Identify which cell holds the provided text, then report its [X, Y] central coordinate. 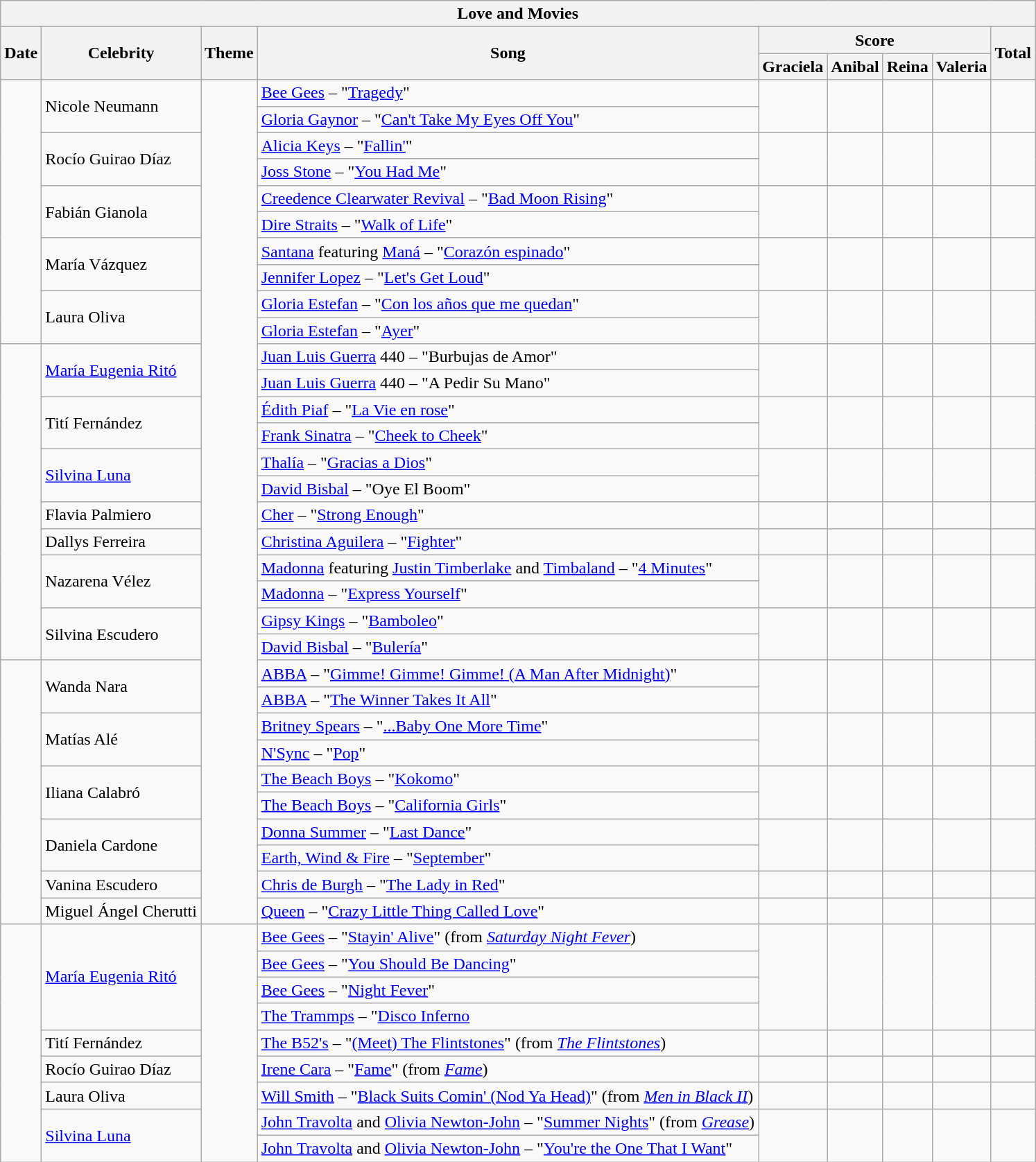
The B52's – "(Meet) The Flintstones" (from The Flintstones) [508, 1043]
Irene Cara – "Fame" (from Fame) [508, 1069]
Nicole Neumann [121, 106]
Frank Sinatra – "Cheek to Cheek" [508, 436]
Gloria Gaynor – "Can't Take My Eyes Off You" [508, 119]
The Beach Boys – "California Girls" [508, 806]
Flavia Palmiero [121, 515]
Joss Stone – "You Had Me" [508, 172]
Celebrity [121, 53]
Date [21, 53]
Gloria Estefan – "Con los años que me quedan" [508, 304]
ABBA – "The Winner Takes It All" [508, 700]
Creedence Clearwater Revival – "Bad Moon Rising" [508, 198]
Bee Gees – "Stayin' Alive" (from Saturday Night Fever) [508, 937]
Bee Gees – "Night Fever" [508, 990]
Silvina Escudero [121, 634]
Wanda Nara [121, 686]
Total [1013, 53]
Anibal [855, 67]
Theme [230, 53]
The Beach Boys – "Kokomo" [508, 779]
Gipsy Kings – "Bamboleo" [508, 621]
Madonna – "Express Yourself" [508, 594]
Earth, Wind & Fire – "September" [508, 858]
Matías Alé [121, 739]
Britney Spears – "...Baby One More Time" [508, 726]
Alicia Keys – "Fallin'" [508, 146]
Dire Straits – "Walk of Life" [508, 225]
Queen – "Crazy Little Thing Called Love" [508, 911]
Vanina Escudero [121, 885]
The Trammps – "Disco Inferno [508, 1016]
David Bisbal – "Bulería" [508, 647]
N'Sync – "Pop" [508, 752]
Gloria Estefan – "Ayer" [508, 331]
Donna Summer – "Last Dance" [508, 832]
Jennifer Lopez – "Let's Get Loud" [508, 277]
Bee Gees – "Tragedy" [508, 93]
Cher – "Strong Enough" [508, 515]
Juan Luis Guerra 440 – "Burbujas de Amor" [508, 357]
Score [875, 40]
Juan Luis Guerra 440 – "A Pedir Su Mano" [508, 383]
Thalía – "Gracias a Dios" [508, 462]
Iliana Calabró [121, 792]
Santana featuring Maná – "Corazón espinado" [508, 251]
Daniela Cardone [121, 845]
John Travolta and Olivia Newton-John – "You're the One That I Want" [508, 1148]
Valeria [961, 67]
Love and Movies [518, 14]
Dallys Ferreira [121, 541]
Fabián Gianola [121, 211]
Madonna featuring Justin Timberlake and Timbaland – "4 Minutes" [508, 568]
Reina [907, 67]
Song [508, 53]
John Travolta and Olivia Newton-John – "Summer Nights" (from Grease) [508, 1122]
Will Smith – "Black Suits Comin' (Nod Ya Head)" (from Men in Black II) [508, 1095]
David Bisbal – "Oye El Boom" [508, 489]
Christina Aguilera – "Fighter" [508, 541]
ABBA – "Gimme! Gimme! Gimme! (A Man After Midnight)" [508, 673]
Nazarena Vélez [121, 581]
Édith Piaf – "La Vie en rose" [508, 410]
Miguel Ángel Cherutti [121, 911]
Bee Gees – "You Should Be Dancing" [508, 964]
María Vázquez [121, 264]
Graciela [793, 67]
Chris de Burgh – "The Lady in Red" [508, 885]
